Extract the [x, y] coordinate from the center of the cell holding the provided text.  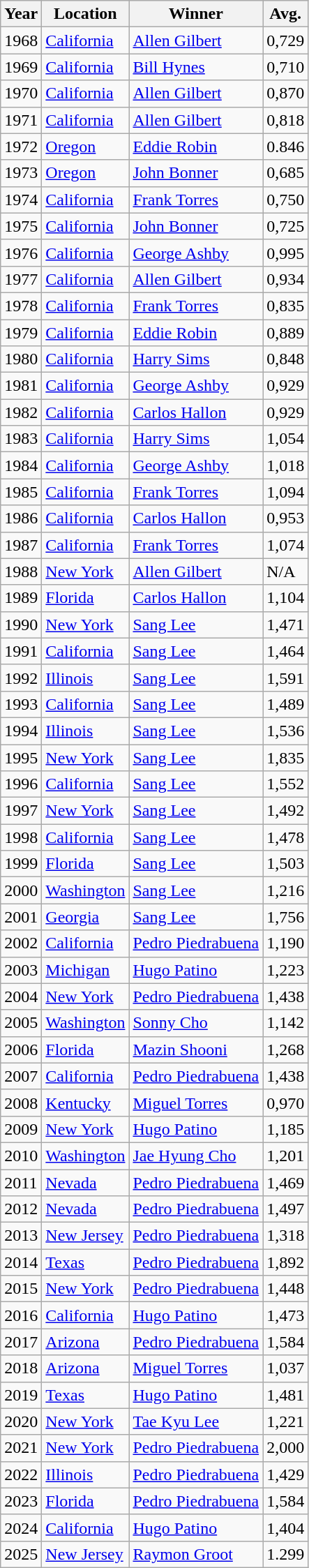
Tae Kyu Lee [196, 1421]
1,448 [286, 1289]
Year [21, 14]
2024 [21, 1528]
1,190 [286, 943]
1997 [21, 811]
1980 [21, 359]
2025 [21, 1554]
1989 [21, 598]
1,497 [286, 1209]
2022 [21, 1474]
1,489 [286, 704]
Kentucky [85, 1103]
1,469 [286, 1183]
1,094 [286, 492]
2019 [21, 1395]
2012 [21, 1209]
Avg. [286, 14]
1973 [21, 173]
1,591 [286, 678]
1,503 [286, 864]
0,725 [286, 226]
1,018 [286, 465]
2009 [21, 1129]
1969 [21, 67]
0,835 [286, 306]
2000 [21, 890]
0,953 [286, 518]
1,478 [286, 837]
1,054 [286, 439]
1,473 [286, 1315]
1,835 [286, 757]
2010 [21, 1156]
0,934 [286, 279]
1977 [21, 279]
1994 [21, 731]
1975 [21, 226]
1,756 [286, 917]
2004 [21, 996]
1,492 [286, 811]
2020 [21, 1421]
1,481 [286, 1395]
1995 [21, 757]
0,848 [286, 359]
1986 [21, 518]
1987 [21, 545]
1,142 [286, 1023]
1,221 [286, 1421]
0,750 [286, 200]
2005 [21, 1023]
1968 [21, 40]
1,892 [286, 1262]
2013 [21, 1236]
1990 [21, 625]
1,552 [286, 784]
1996 [21, 784]
1,464 [286, 651]
Michigan [85, 970]
1976 [21, 253]
1992 [21, 678]
0,889 [286, 333]
1.299 [286, 1554]
1999 [21, 864]
1,201 [286, 1156]
1978 [21, 306]
1985 [21, 492]
2006 [21, 1050]
1,268 [286, 1050]
0,710 [286, 67]
2002 [21, 943]
1,037 [286, 1368]
1971 [21, 120]
1,404 [286, 1528]
1984 [21, 465]
2017 [21, 1342]
2007 [21, 1076]
Location [85, 14]
0,995 [286, 253]
1,104 [286, 598]
1991 [21, 651]
Georgia [85, 917]
2001 [21, 917]
Bill Hynes [196, 67]
2018 [21, 1368]
1988 [21, 572]
1,216 [286, 890]
1972 [21, 147]
1,536 [286, 731]
1974 [21, 200]
Raymon Groot [196, 1554]
1993 [21, 704]
1,318 [286, 1236]
1981 [21, 386]
Mazin Shooni [196, 1050]
1,471 [286, 625]
1983 [21, 439]
1,223 [286, 970]
1,429 [286, 1474]
2015 [21, 1289]
0,970 [286, 1103]
2023 [21, 1501]
2011 [21, 1183]
1982 [21, 412]
1,185 [286, 1129]
2014 [21, 1262]
Winner [196, 14]
Jae Hyung Cho [196, 1156]
0.846 [286, 147]
0,729 [286, 40]
0,685 [286, 173]
1970 [21, 94]
2,000 [286, 1448]
0,818 [286, 120]
1979 [21, 333]
2021 [21, 1448]
2003 [21, 970]
1,074 [286, 545]
2016 [21, 1315]
1998 [21, 837]
0,870 [286, 94]
Sonny Cho [196, 1023]
2008 [21, 1103]
N/A [286, 572]
